Capture the cell that displays the provided text and extract its [X, Y] central coordinate. 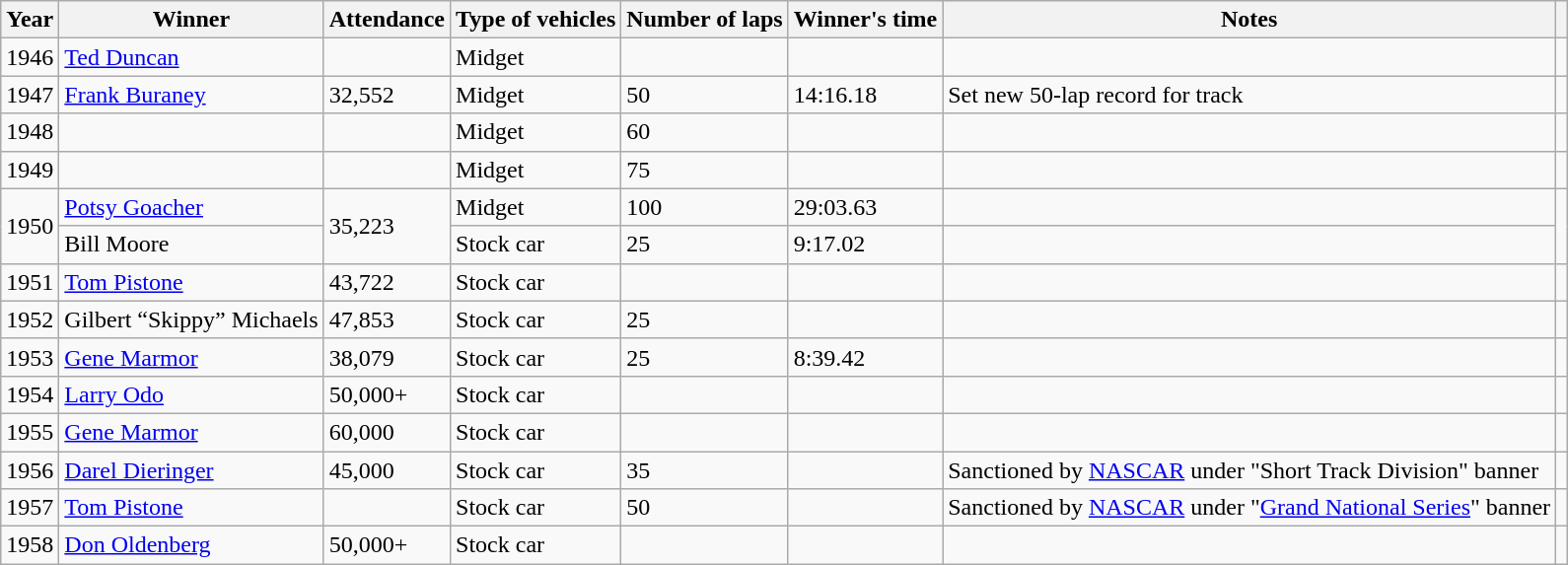
Attendance [387, 20]
75 [704, 170]
Sanctioned by NASCAR under "Grand National Series" banner [1249, 508]
Winner's time [866, 20]
38,079 [387, 357]
47,853 [387, 319]
Darel Dieringer [191, 470]
29:03.63 [866, 207]
Sanctioned by NASCAR under "Short Track Division" banner [1249, 470]
32,552 [387, 95]
60,000 [387, 432]
1953 [30, 357]
14:16.18 [866, 95]
Gilbert “Skippy” Michaels [191, 319]
Ted Duncan [191, 57]
Larry Odo [191, 394]
Set new 50-lap record for track [1249, 95]
1958 [30, 545]
Number of laps [704, 20]
8:39.42 [866, 357]
1955 [30, 432]
1950 [30, 226]
1951 [30, 282]
35 [704, 470]
1957 [30, 508]
Potsy Goacher [191, 207]
1946 [30, 57]
Notes [1249, 20]
Bill Moore [191, 245]
Frank Buraney [191, 95]
43,722 [387, 282]
Year [30, 20]
Type of vehicles [536, 20]
1954 [30, 394]
60 [704, 132]
Don Oldenberg [191, 545]
1952 [30, 319]
100 [704, 207]
45,000 [387, 470]
1949 [30, 170]
1947 [30, 95]
9:17.02 [866, 245]
1956 [30, 470]
Winner [191, 20]
35,223 [387, 226]
1948 [30, 132]
